For the text-containing cell, return its midpoint in [x, y] coordinate format. 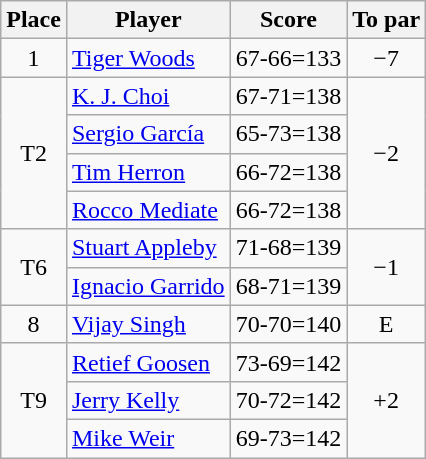
67-71=138 [288, 96]
Retief Goosen [148, 362]
69-73=142 [288, 438]
67-66=133 [288, 58]
E [386, 324]
+2 [386, 400]
Place [34, 20]
73-69=142 [288, 362]
Sergio García [148, 134]
−1 [386, 267]
To par [386, 20]
Tiger Woods [148, 58]
K. J. Choi [148, 96]
Mike Weir [148, 438]
T9 [34, 400]
70-72=142 [288, 400]
1 [34, 58]
68-71=139 [288, 286]
−2 [386, 153]
Jerry Kelly [148, 400]
Player [148, 20]
−7 [386, 58]
T2 [34, 153]
70-70=140 [288, 324]
8 [34, 324]
Score [288, 20]
65-73=138 [288, 134]
71-68=139 [288, 248]
Tim Herron [148, 172]
T6 [34, 267]
Vijay Singh [148, 324]
Rocco Mediate [148, 210]
Ignacio Garrido [148, 286]
Stuart Appleby [148, 248]
